Extract the (X, Y) coordinate from the center of the cell holding the provided text.  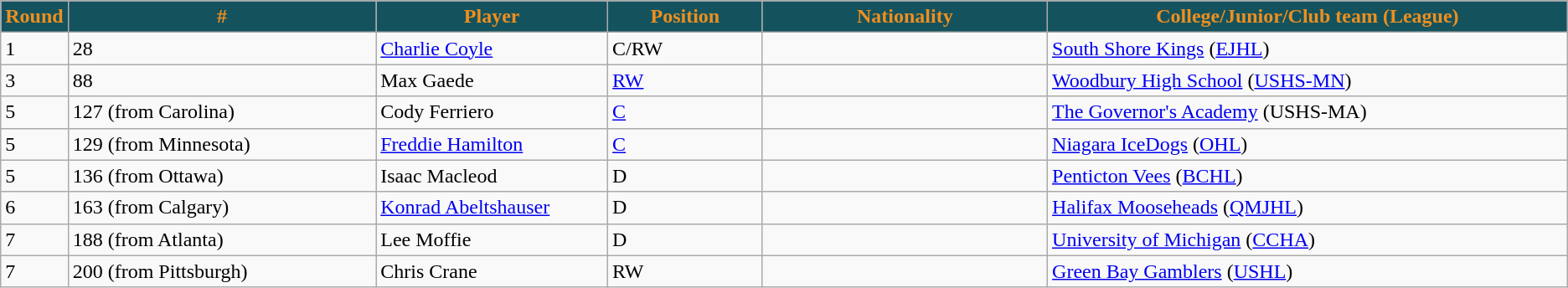
136 (from Ottawa) (222, 176)
University of Michigan (CCHA) (1308, 239)
129 (from Minnesota) (222, 144)
C/RW (685, 49)
1 (34, 49)
The Governor's Academy (USHS-MA) (1308, 112)
Niagara IceDogs (OHL) (1308, 144)
Isaac Macleod (493, 176)
Konrad Abeltshauser (493, 208)
28 (222, 49)
College/Junior/Club team (League) (1308, 17)
Player (493, 17)
188 (from Atlanta) (222, 239)
200 (from Pittsburgh) (222, 271)
6 (34, 208)
Freddie Hamilton (493, 144)
Nationality (905, 17)
# (222, 17)
Chris Crane (493, 271)
88 (222, 80)
Penticton Vees (BCHL) (1308, 176)
Cody Ferriero (493, 112)
Charlie Coyle (493, 49)
127 (from Carolina) (222, 112)
Green Bay Gamblers (USHL) (1308, 271)
Halifax Mooseheads (QMJHL) (1308, 208)
Woodbury High School (USHS-MN) (1308, 80)
3 (34, 80)
163 (from Calgary) (222, 208)
Round (34, 17)
Lee Moffie (493, 239)
Position (685, 17)
Max Gaede (493, 80)
South Shore Kings (EJHL) (1308, 49)
